Locate the cell with the specified text and output its (x, y) center coordinate. 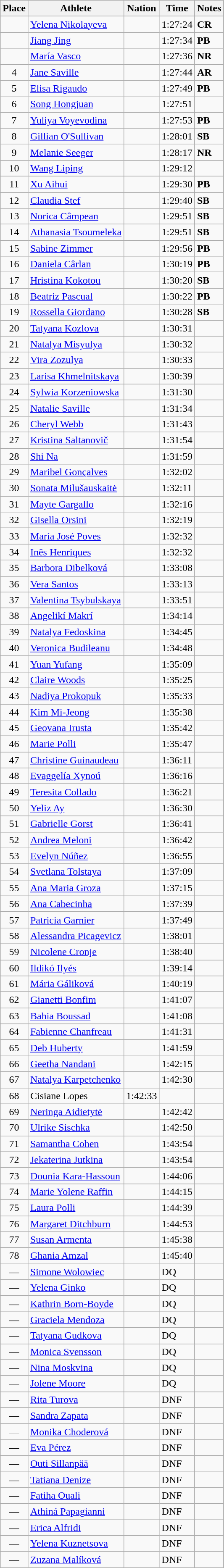
Place (14, 8)
Yelena Kuznetsova (76, 1544)
57 (14, 920)
36 (14, 584)
Rita Turova (76, 1400)
1:31:43 (177, 424)
78 (14, 1256)
7 (14, 120)
Natalie Saville (76, 408)
12 (14, 200)
Vera Santos (76, 584)
1:31:59 (177, 456)
Yuan Yufang (76, 664)
1:27:53 (177, 120)
Fabienne Chanfreau (76, 1032)
Deb Huberty (76, 1048)
38 (14, 616)
1:42:15 (177, 1064)
Athiná Papagianni (76, 1512)
1:34:14 (177, 616)
1:35:42 (177, 728)
Sonata Milušauskaitė (76, 488)
1:27:34 (177, 40)
1:42:30 (177, 1080)
46 (14, 744)
54 (14, 872)
62 (14, 1000)
1:27:44 (177, 72)
50 (14, 808)
30 (14, 488)
55 (14, 888)
59 (14, 952)
Bahia Boussad (76, 1016)
1:31:34 (177, 408)
1:36:11 (177, 760)
1:35:33 (177, 696)
1:27:49 (177, 88)
1:41:59 (177, 1048)
33 (14, 536)
1:44:06 (177, 1176)
Sylwia Korzeniowska (76, 392)
1:34:48 (177, 648)
76 (14, 1224)
Jolene Moore (76, 1384)
Song Hongjuan (76, 104)
1:29:12 (177, 168)
Wang Liping (76, 168)
Inês Henriques (76, 552)
1:42:42 (177, 1112)
20 (14, 328)
44 (14, 712)
Gisella Orsini (76, 520)
Geovana Irusta (76, 728)
1:28:17 (177, 152)
1:27:36 (177, 56)
Nation (142, 8)
Neringa Aidietytė (76, 1112)
1:34:45 (177, 632)
14 (14, 232)
1:45:38 (177, 1240)
Evelyn Núñez (76, 856)
Eva Pérez (76, 1447)
1:36:55 (177, 856)
Notes (209, 8)
11 (14, 184)
1:28:01 (177, 136)
Sandra Zapata (76, 1415)
61 (14, 984)
52 (14, 840)
74 (14, 1192)
37 (14, 600)
1:33:13 (177, 584)
66 (14, 1064)
Teresita Collado (76, 792)
75 (14, 1208)
Erica Alfridi (76, 1528)
Mária Gáliková (76, 984)
Marie Yolene Raffin (76, 1192)
Christine Guinaudeau (76, 760)
1:30:20 (177, 280)
Nadiya Prokopuk (76, 696)
Fatiha Ouali (76, 1496)
47 (14, 760)
51 (14, 824)
29 (14, 472)
1:37:09 (177, 872)
Jekaterina Jutkina (76, 1160)
Simone Wolowiec (76, 1272)
39 (14, 632)
1:42:50 (177, 1128)
Nina Moskvina (76, 1368)
Ana Maria Groza (76, 888)
Vira Zozulya (76, 360)
15 (14, 248)
Geetha Nandani (76, 1064)
Marie Polli (76, 744)
Gillian O'Sullivan (76, 136)
Gianetti Bonfim (76, 1000)
1:29:30 (177, 184)
40 (14, 648)
Rossella Giordano (76, 312)
24 (14, 392)
1:31:30 (177, 392)
6 (14, 104)
27 (14, 440)
1:36:30 (177, 808)
73 (14, 1176)
Cheryl Webb (76, 424)
58 (14, 936)
1:32:11 (177, 488)
Ana Cabecinha (76, 904)
1:39:14 (177, 968)
9 (14, 152)
Sabine Zimmer (76, 248)
34 (14, 552)
1:36:16 (177, 776)
13 (14, 216)
1:30:22 (177, 296)
1:41:08 (177, 1016)
Elisa Rigaudo (76, 88)
43 (14, 696)
Valentina Tsybulskaya (76, 600)
1:41:31 (177, 1032)
Yeliz Ay (76, 808)
Dounia Kara-Hassoun (76, 1176)
68 (14, 1096)
1:32:02 (177, 472)
Daniela Cârlan (76, 264)
Natalya Misyulya (76, 344)
Margaret Ditchburn (76, 1224)
32 (14, 520)
1:30:31 (177, 328)
Time (177, 8)
Yelena Nikolayeva (76, 24)
1:30:19 (177, 264)
Monika Choderová (76, 1431)
Barbora Dibelková (76, 568)
Graciela Mendoza (76, 1320)
Gabrielle Gorst (76, 824)
1:37:49 (177, 920)
64 (14, 1032)
Hristina Kokotou (76, 280)
Yuliya Voyevodina (76, 120)
Laura Polli (76, 1208)
Jiang Jing (76, 40)
Athlete (76, 8)
1:41:07 (177, 1000)
Tatiana Denize (76, 1479)
1:38:40 (177, 952)
1:45:40 (177, 1256)
35 (14, 568)
1:32:19 (177, 520)
Svetlana Tolstaya (76, 872)
1:31:54 (177, 440)
Kristina Saltanovič (76, 440)
Claire Woods (76, 680)
72 (14, 1160)
67 (14, 1080)
4 (14, 72)
María Vasco (76, 56)
1:35:38 (177, 712)
1:30:33 (177, 360)
63 (14, 1016)
1:30:32 (177, 344)
49 (14, 792)
56 (14, 904)
Ulrike Sischka (76, 1128)
Susan Armenta (76, 1240)
45 (14, 728)
Angelikí Makrí (76, 616)
71 (14, 1144)
19 (14, 312)
Patricia Garnier (76, 920)
5 (14, 88)
CR (209, 24)
Samantha Cohen (76, 1144)
Tatyana Gudkova (76, 1336)
1:33:08 (177, 568)
María José Poves (76, 536)
1:32:16 (177, 504)
Larisa Khmelnitskaya (76, 376)
48 (14, 776)
Veronica Budileanu (76, 648)
1:37:39 (177, 904)
Maribel Gonçalves (76, 472)
60 (14, 968)
69 (14, 1112)
25 (14, 408)
Kim Mi-Jeong (76, 712)
Athanasia Tsoumeleka (76, 232)
41 (14, 664)
Xu Aihui (76, 184)
1:35:47 (177, 744)
22 (14, 360)
28 (14, 456)
21 (14, 344)
42 (14, 680)
Claudia Stef (76, 200)
1:27:51 (177, 104)
Evaggelía Xynoú (76, 776)
77 (14, 1240)
Tatyana Kozlova (76, 328)
1:38:01 (177, 936)
1:36:21 (177, 792)
53 (14, 856)
Zuzana Malíková (76, 1560)
Outi Sillanpää (76, 1463)
Yelena Ginko (76, 1288)
1:37:15 (177, 888)
31 (14, 504)
10 (14, 168)
Mayte Gargallo (76, 504)
Natalya Karpetchenko (76, 1080)
Shi Na (76, 456)
8 (14, 136)
18 (14, 296)
70 (14, 1128)
Alessandra Picagevicz (76, 936)
1:35:25 (177, 680)
16 (14, 264)
Jane Saville (76, 72)
Ildikó Ilyés (76, 968)
17 (14, 280)
1:29:40 (177, 200)
1:36:42 (177, 840)
1:30:28 (177, 312)
1:36:41 (177, 824)
1:44:15 (177, 1192)
1:44:53 (177, 1224)
1:35:09 (177, 664)
1:29:56 (177, 248)
23 (14, 376)
Melanie Seeger (76, 152)
Cisiane Lopes (76, 1096)
Nicolene Cronje (76, 952)
26 (14, 424)
Norica Câmpean (76, 216)
1:27:24 (177, 24)
Natalya Fedoskina (76, 632)
AR (209, 72)
Monica Svensson (76, 1352)
1:44:39 (177, 1208)
Beatriz Pascual (76, 296)
Ghania Amzal (76, 1256)
1:33:51 (177, 600)
Andrea Meloni (76, 840)
Kathrin Born-Boyde (76, 1304)
1:30:39 (177, 376)
1:42:33 (142, 1096)
65 (14, 1048)
1:40:19 (177, 984)
